Search for the cell housing the specified text and yield its (x, y) center coordinate. 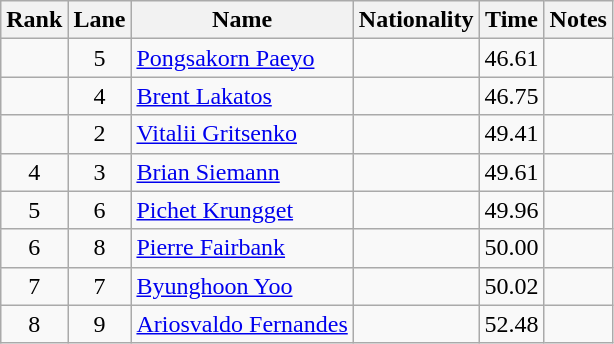
50.02 (512, 286)
Brian Siemann (242, 172)
50.00 (512, 248)
Byunghoon Yoo (242, 286)
Nationality (416, 20)
3 (100, 172)
Pichet Krungget (242, 210)
Brent Lakatos (242, 96)
Pongsakorn Paeyo (242, 58)
9 (100, 324)
52.48 (512, 324)
Ariosvaldo Fernandes (242, 324)
Vitalii Gritsenko (242, 134)
Rank (34, 20)
46.61 (512, 58)
Lane (100, 20)
2 (100, 134)
49.41 (512, 134)
Pierre Fairbank (242, 248)
49.61 (512, 172)
Notes (578, 20)
Time (512, 20)
Name (242, 20)
49.96 (512, 210)
46.75 (512, 96)
